Scan for the cell matching the given text and deliver its [X, Y] coordinate at center. 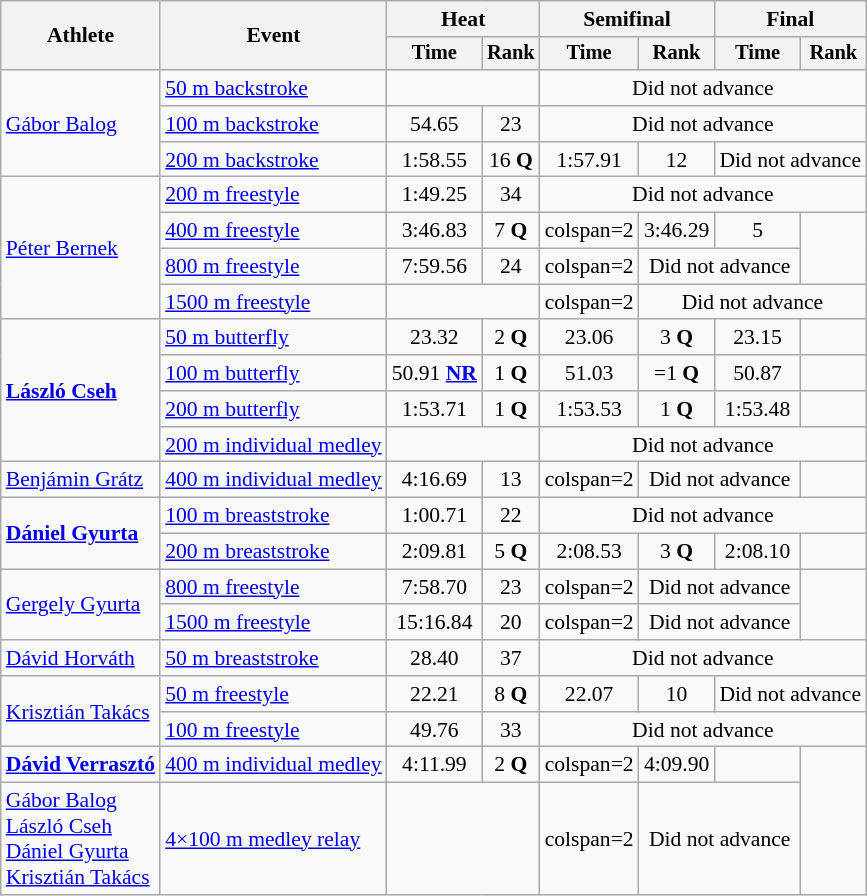
Final [790, 19]
20 [511, 623]
4:11.99 [434, 765]
12 [677, 160]
4:09.90 [677, 765]
3:46.83 [434, 231]
50 m freestyle [274, 694]
1:49.25 [434, 195]
200 m butterfly [274, 409]
200 m freestyle [274, 195]
50 m butterfly [274, 338]
7:59.56 [434, 267]
Péter Bernek [80, 248]
49.76 [434, 730]
200 m breaststroke [274, 552]
100 m breaststroke [274, 516]
2:08.53 [590, 552]
3:46.29 [677, 231]
Dávid Verrasztó [80, 765]
28.40 [434, 658]
23.32 [434, 338]
Athlete [80, 36]
200 m backstroke [274, 160]
Semifinal [628, 19]
1:53.71 [434, 409]
51.03 [590, 373]
23.15 [757, 338]
22.07 [590, 694]
1:57.91 [590, 160]
5 Q [511, 552]
1:53.53 [590, 409]
13 [511, 480]
Gergely Gyurta [80, 604]
37 [511, 658]
1:58.55 [434, 160]
1:00.71 [434, 516]
33 [511, 730]
50.87 [757, 373]
1:53.48 [757, 409]
16 Q [511, 160]
4:16.69 [434, 480]
100 m backstroke [274, 124]
8 Q [511, 694]
50.91 NR [434, 373]
Dávid Horváth [80, 658]
100 m freestyle [274, 730]
Krisztián Takács [80, 712]
Event [274, 36]
24 [511, 267]
23.06 [590, 338]
Dániel Gyurta [80, 534]
5 [757, 231]
50 m backstroke [274, 88]
7:58.70 [434, 587]
4×100 m medley relay [274, 839]
22.21 [434, 694]
2:08.10 [757, 552]
15:16.84 [434, 623]
2:09.81 [434, 552]
34 [511, 195]
400 m freestyle [274, 231]
László Cseh [80, 391]
Benjámin Grátz [80, 480]
50 m breaststroke [274, 658]
22 [511, 516]
200 m individual medley [274, 445]
=1 Q [677, 373]
54.65 [434, 124]
Heat [464, 19]
10 [677, 694]
Gábor Balog [80, 124]
100 m butterfly [274, 373]
Gábor BalogLászló CsehDániel GyurtaKrisztián Takács [80, 839]
7 Q [511, 231]
